For the text-containing cell, return its midpoint in (X, Y) coordinate format. 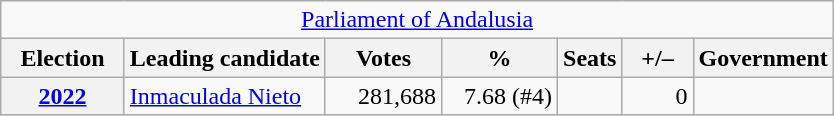
Inmaculada Nieto (224, 96)
Election (63, 58)
2022 (63, 96)
Votes (383, 58)
Government (763, 58)
7.68 (#4) (499, 96)
+/– (658, 58)
Leading candidate (224, 58)
0 (658, 96)
Seats (590, 58)
Parliament of Andalusia (418, 20)
281,688 (383, 96)
% (499, 58)
